Provide the (X, Y) coordinate of the cell's center where the given text is located.  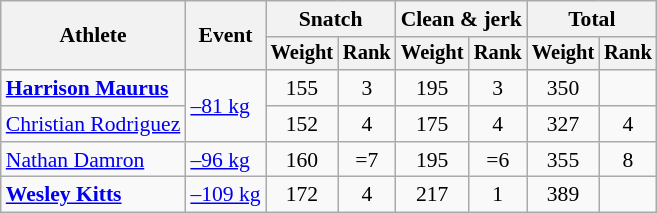
155 (302, 88)
–109 kg (225, 195)
217 (432, 195)
175 (432, 124)
Total (592, 19)
Snatch (331, 19)
160 (302, 160)
Clean & jerk (462, 19)
Nathan Damron (94, 160)
172 (302, 195)
Christian Rodriguez (94, 124)
355 (563, 160)
327 (563, 124)
–96 kg (225, 160)
389 (563, 195)
8 (628, 160)
Wesley Kitts (94, 195)
–81 kg (225, 106)
=6 (498, 160)
1 (498, 195)
152 (302, 124)
Harrison Maurus (94, 88)
Athlete (94, 36)
350 (563, 88)
Event (225, 36)
=7 (367, 160)
